Pinpoint the cell where the given text exists, returning its (X, Y) midpoint coordinate. 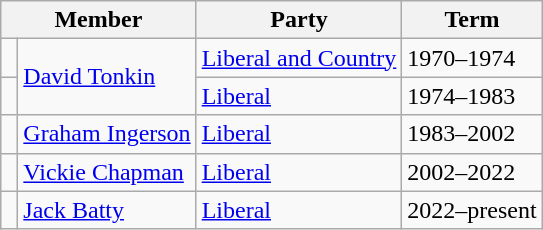
Party (299, 20)
2002–2022 (472, 172)
Vickie Chapman (107, 172)
1970–1974 (472, 58)
David Tonkin (107, 77)
Liberal and Country (299, 58)
2022–present (472, 210)
Member (98, 20)
Term (472, 20)
Graham Ingerson (107, 134)
Jack Batty (107, 210)
1974–1983 (472, 96)
1983–2002 (472, 134)
